Extract the [x, y] coordinate from the center of the cell holding the provided text.  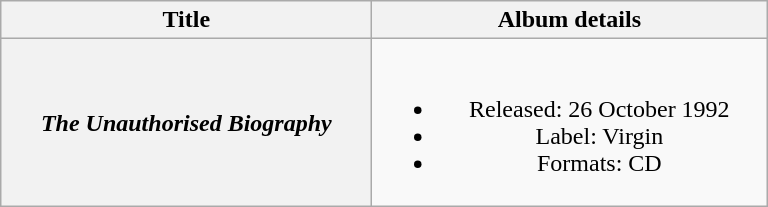
Title [186, 20]
Released: 26 October 1992 Label: VirginFormats: CD [570, 122]
The Unauthorised Biography [186, 122]
Album details [570, 20]
